Return the (x, y) coordinate for the center point of the cell that contains the specified text.  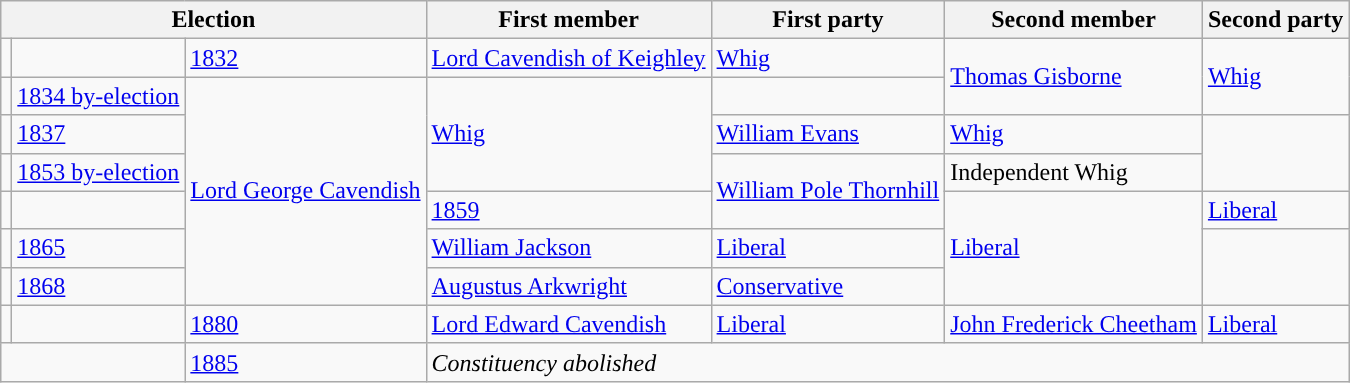
Independent Whig (1074, 172)
1880 (306, 324)
John Frederick Cheetham (1074, 324)
William Pole Thornhill (828, 191)
Lord Cavendish of Keighley (568, 58)
1832 (306, 58)
First party (828, 20)
Lord Edward Cavendish (568, 324)
1834 by-election (98, 96)
Thomas Gisborne (1074, 77)
Augustus Arkwright (568, 286)
1859 (568, 210)
1868 (98, 286)
First member (568, 20)
Lord George Cavendish (306, 191)
William Evans (828, 134)
1853 by-election (98, 172)
1885 (306, 362)
Constituency abolished (888, 362)
Election (214, 20)
1865 (98, 248)
Conservative (828, 286)
William Jackson (568, 248)
Second member (1074, 20)
Second party (1275, 20)
1837 (98, 134)
